Locate the cell with the specified text and output its [x, y] center coordinate. 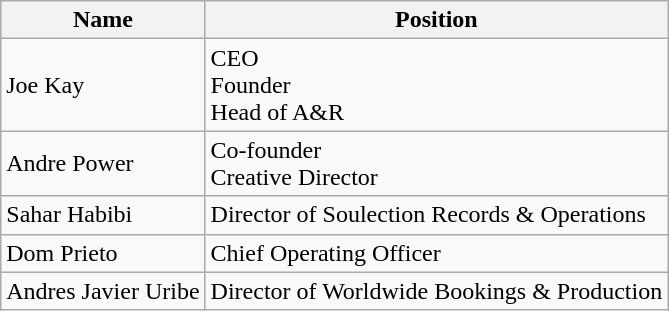
CEOFounderHead of A&R [436, 85]
Joe Kay [103, 85]
Co-founderCreative Director [436, 164]
Andres Javier Uribe [103, 291]
Director of Worldwide Bookings & Production [436, 291]
Position [436, 20]
Name [103, 20]
Sahar Habibi [103, 215]
Chief Operating Officer [436, 253]
Andre Power [103, 164]
Director of Soulection Records & Operations [436, 215]
Dom Prieto [103, 253]
